Scan for the cell matching the given text and deliver its (X, Y) coordinate at center. 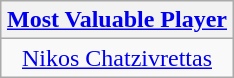
Most Valuable Player (116, 20)
Nikos Chatzivrettas (116, 58)
